Output the (x, y) coordinate of the center of the cell containing the given text.  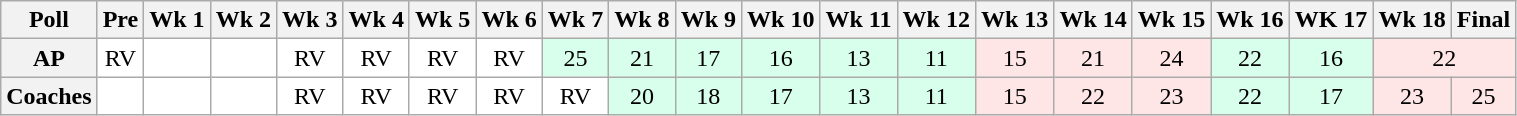
Coaches (49, 96)
Wk 4 (376, 20)
Wk 9 (708, 20)
Final (1483, 20)
24 (1171, 58)
Wk 1 (177, 20)
WK 17 (1331, 20)
Wk 10 (781, 20)
Wk 15 (1171, 20)
Wk 14 (1093, 20)
18 (708, 96)
20 (642, 96)
Wk 11 (858, 20)
Wk 2 (243, 20)
AP (49, 58)
Wk 8 (642, 20)
Wk 12 (936, 20)
Wk 3 (310, 20)
Wk 16 (1250, 20)
Wk 13 (1014, 20)
Wk 6 (509, 20)
Poll (49, 20)
Wk 5 (442, 20)
Wk 7 (575, 20)
Wk 18 (1412, 20)
Pre (120, 20)
